Identify which cell holds the provided text, then report its (x, y) central coordinate. 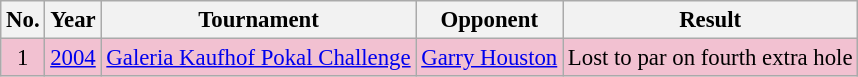
2004 (73, 58)
No. (23, 20)
Year (73, 20)
Result (710, 20)
Opponent (490, 20)
Lost to par on fourth extra hole (710, 58)
Tournament (258, 20)
1 (23, 58)
Galeria Kaufhof Pokal Challenge (258, 58)
Garry Houston (490, 58)
